Provide the (x, y) coordinate of the cell's center where the given text is located.  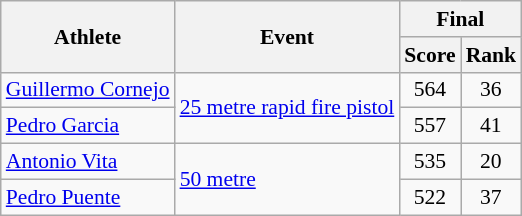
Score (430, 55)
Guillermo Cornejo (88, 90)
Rank (492, 55)
37 (492, 197)
Final (460, 19)
36 (492, 90)
50 metre (288, 180)
Pedro Puente (88, 197)
522 (430, 197)
20 (492, 162)
Athlete (88, 36)
25 metre rapid fire pistol (288, 108)
535 (430, 162)
41 (492, 126)
564 (430, 90)
Pedro Garcia (88, 126)
Antonio Vita (88, 162)
Event (288, 36)
557 (430, 126)
